Capture the cell that displays the provided text and extract its (X, Y) central coordinate. 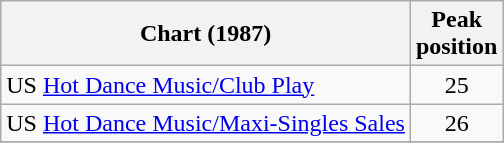
Chart (1987) (206, 34)
25 (456, 85)
US Hot Dance Music/Maxi-Singles Sales (206, 123)
Peakposition (456, 34)
26 (456, 123)
US Hot Dance Music/Club Play (206, 85)
